For the text-containing cell, return its midpoint in (X, Y) coordinate format. 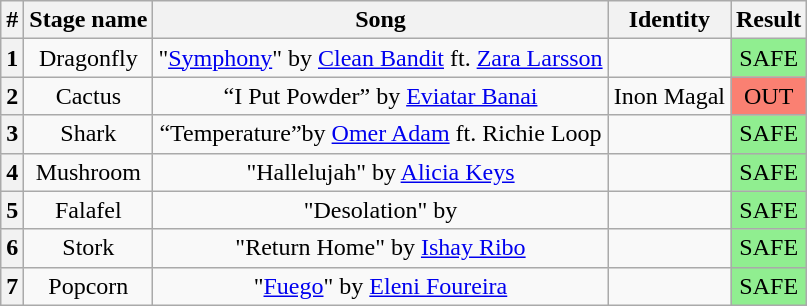
Mushroom (88, 172)
Popcorn (88, 286)
"Fuego" by Eleni Foureira (380, 286)
Result (768, 20)
# (12, 20)
Stage name (88, 20)
6 (12, 248)
"Symphony" by Clean Bandit ft. Zara Larsson (380, 58)
Song (380, 20)
Dragonfly (88, 58)
7 (12, 286)
Inon Magal (669, 96)
Shark (88, 134)
“Temperature”by Omer Adam ft. Richie Loop (380, 134)
5 (12, 210)
Falafel (88, 210)
"Hallelujah" by Alicia Keys (380, 172)
1 (12, 58)
3 (12, 134)
“I Put Powder” by Eviatar Banai (380, 96)
2 (12, 96)
Cactus (88, 96)
"Return Home" by Ishay Ribo (380, 248)
4 (12, 172)
Identity (669, 20)
OUT (768, 96)
Stork (88, 248)
"Desolation" by (380, 210)
